Extract the (X, Y) coordinate from the center of the cell holding the provided text.  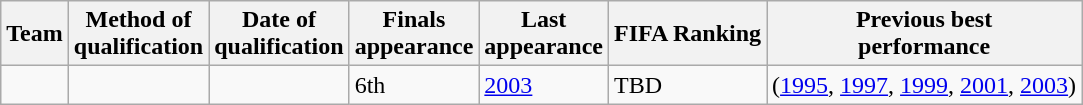
2003 (544, 85)
Date ofqualification (279, 34)
Finalsappearance (414, 34)
6th (414, 85)
Team (35, 34)
FIFA Ranking (688, 34)
Previous bestperformance (924, 34)
TBD (688, 85)
(1995, 1997, 1999, 2001, 2003) (924, 85)
Method ofqualification (138, 34)
Lastappearance (544, 34)
